Extract the (x, y) coordinate from the center of the cell holding the provided text.  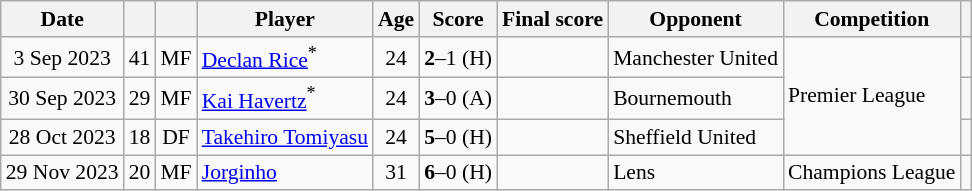
29 (140, 98)
Manchester United (696, 58)
20 (140, 173)
18 (140, 137)
2–1 (H) (458, 58)
Takehiro Tomiyasu (285, 137)
Age (396, 19)
Kai Havertz* (285, 98)
Opponent (696, 19)
Declan Rice* (285, 58)
31 (396, 173)
Final score (552, 19)
Competition (872, 19)
6–0 (H) (458, 173)
Lens (696, 173)
3–0 (A) (458, 98)
Sheffield United (696, 137)
Player (285, 19)
Premier League (872, 96)
41 (140, 58)
Bournemouth (696, 98)
29 Nov 2023 (62, 173)
30 Sep 2023 (62, 98)
5–0 (H) (458, 137)
Champions League (872, 173)
28 Oct 2023 (62, 137)
3 Sep 2023 (62, 58)
DF (176, 137)
Jorginho (285, 173)
Date (62, 19)
Score (458, 19)
